Detect which cell encompasses the target text, then output its [X, Y] center coordinate. 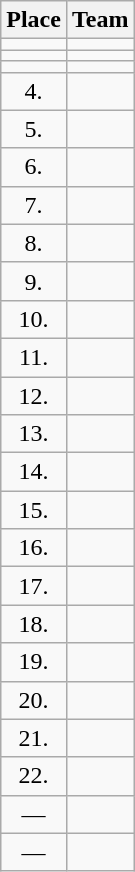
22. [34, 776]
6. [34, 167]
Team [100, 20]
13. [34, 434]
Place [34, 20]
20. [34, 700]
16. [34, 548]
8. [34, 243]
15. [34, 510]
9. [34, 281]
14. [34, 472]
11. [34, 357]
19. [34, 662]
5. [34, 129]
7. [34, 205]
18. [34, 624]
21. [34, 738]
12. [34, 395]
10. [34, 319]
17. [34, 586]
4. [34, 91]
